Provide the (x, y) coordinate of the cell's center where the given text is located.  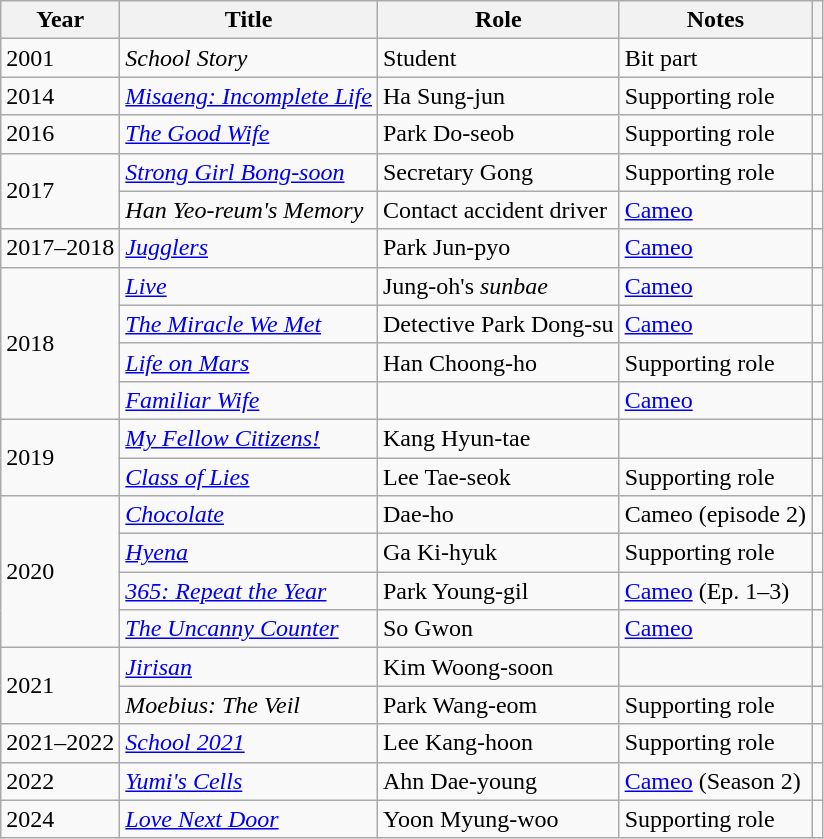
2020 (60, 572)
Lee Tae-seok (498, 477)
2017 (60, 191)
School 2021 (249, 743)
Park Young-gil (498, 591)
Park Do-seob (498, 134)
Ga Ki-hyuk (498, 553)
2001 (60, 58)
Year (60, 20)
Role (498, 20)
Dae-ho (498, 515)
Live (249, 286)
2017–2018 (60, 248)
Secretary Gong (498, 172)
So Gwon (498, 629)
Han Choong-ho (498, 362)
2019 (60, 457)
My Fellow Citizens! (249, 438)
The Good Wife (249, 134)
Student (498, 58)
Jung-oh's sunbae (498, 286)
Moebius: The Veil (249, 705)
Park Wang-eom (498, 705)
Kang Hyun-tae (498, 438)
Life on Mars (249, 362)
Ahn Dae-young (498, 781)
The Uncanny Counter (249, 629)
Cameo (Ep. 1–3) (715, 591)
Chocolate (249, 515)
Jirisan (249, 667)
Yoon Myung-woo (498, 819)
2021–2022 (60, 743)
Han Yeo-reum's Memory (249, 210)
Ha Sung-jun (498, 96)
The Miracle We Met (249, 324)
2022 (60, 781)
Strong Girl Bong-soon (249, 172)
2024 (60, 819)
2018 (60, 343)
Yumi's Cells (249, 781)
Lee Kang-hoon (498, 743)
2016 (60, 134)
Jugglers (249, 248)
Bit part (715, 58)
Title (249, 20)
Familiar Wife (249, 400)
Hyena (249, 553)
Detective Park Dong-su (498, 324)
Kim Woong-soon (498, 667)
2021 (60, 686)
Misaeng: Incomplete Life (249, 96)
365: Repeat the Year (249, 591)
Cameo (Season 2) (715, 781)
Cameo (episode 2) (715, 515)
2014 (60, 96)
Contact accident driver (498, 210)
Park Jun-pyo (498, 248)
Notes (715, 20)
Class of Lies (249, 477)
Love Next Door (249, 819)
School Story (249, 58)
